Pinpoint the cell where the given text exists, returning its [x, y] midpoint coordinate. 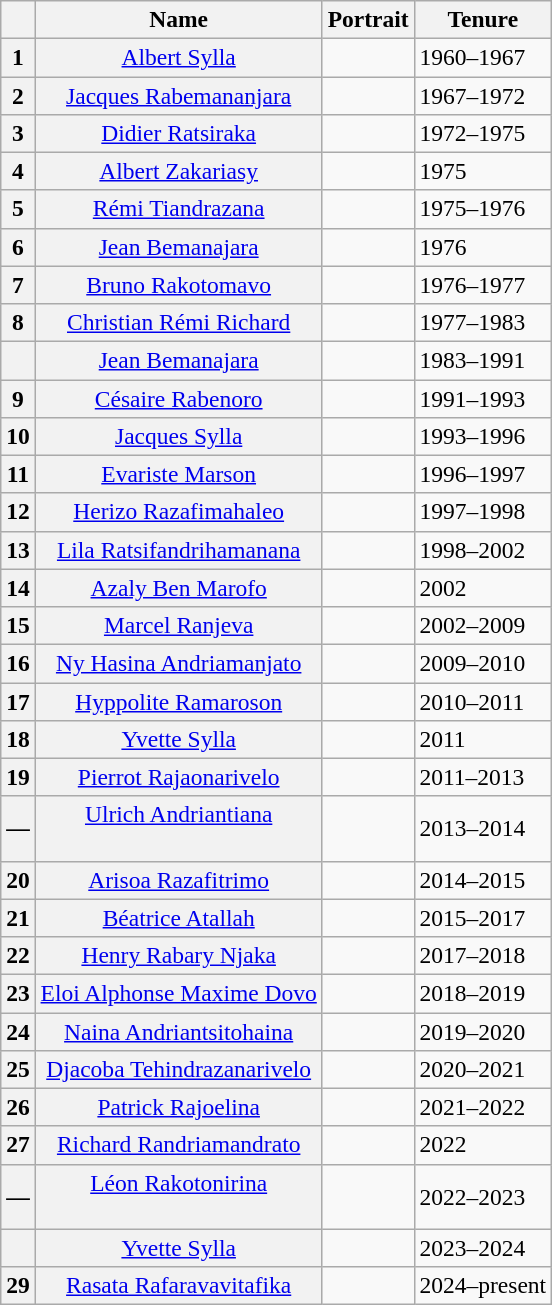
14 [18, 588]
Portrait [368, 19]
21 [18, 918]
9 [18, 398]
Arisoa Razafitrimo [178, 880]
2020–2021 [483, 1069]
11 [18, 474]
1993–1996 [483, 436]
2010–2011 [483, 701]
2019–2020 [483, 1031]
Jacques Sylla [178, 436]
Césaire Rabenoro [178, 398]
20 [18, 880]
1975–1976 [483, 209]
Henry Rabary Njaka [178, 955]
Albert Zakariasy [178, 171]
Pierrot Rajaonarivelo [178, 777]
29 [18, 1285]
Naina Andriantsitohaina [178, 1031]
Eloi Alphonse Maxime Dovo [178, 993]
6 [18, 247]
Tenure [483, 19]
1967–1972 [483, 95]
Rasata Rafaravavitafika [178, 1285]
26 [18, 1107]
Evariste Marson [178, 474]
1998–2002 [483, 550]
2011 [483, 739]
2023–2024 [483, 1248]
2022 [483, 1145]
Patrick Rajoelina [178, 1107]
Azaly Ben Marofo [178, 588]
Bruno Rakotomavo [178, 285]
2011–2013 [483, 777]
23 [18, 993]
13 [18, 550]
12 [18, 512]
25 [18, 1069]
2015–2017 [483, 918]
2 [18, 95]
Name [178, 19]
17 [18, 701]
10 [18, 436]
Rémi Tiandrazana [178, 209]
Richard Randriamandrato [178, 1145]
Didier Ratsiraka [178, 133]
2002 [483, 588]
5 [18, 209]
18 [18, 739]
Albert Sylla [178, 57]
27 [18, 1145]
Hyppolite Ramaroson [178, 701]
1991–1993 [483, 398]
22 [18, 955]
7 [18, 285]
3 [18, 133]
1977–1983 [483, 322]
Herizo Razafimahaleo [178, 512]
1996–1997 [483, 474]
1960–1967 [483, 57]
24 [18, 1031]
Ulrich Andriantiana [178, 828]
2024–present [483, 1285]
Djacoba Tehindrazanarivelo [178, 1069]
Béatrice Atallah [178, 918]
15 [18, 625]
1983–1991 [483, 360]
19 [18, 777]
Lila Ratsifandrihamanana [178, 550]
2021–2022 [483, 1107]
1 [18, 57]
8 [18, 322]
1972–1975 [483, 133]
2013–2014 [483, 828]
1975 [483, 171]
2009–2010 [483, 663]
1997–1998 [483, 512]
Marcel Ranjeva [178, 625]
2022–2023 [483, 1196]
1976–1977 [483, 285]
Ny Hasina Andriamanjato [178, 663]
Jacques Rabemananjara [178, 95]
2014–2015 [483, 880]
Christian Rémi Richard [178, 322]
Léon Rakotonirina [178, 1196]
2017–2018 [483, 955]
1976 [483, 247]
2018–2019 [483, 993]
4 [18, 171]
16 [18, 663]
2002–2009 [483, 625]
